Pinpoint the cell where the given text exists, returning its (x, y) midpoint coordinate. 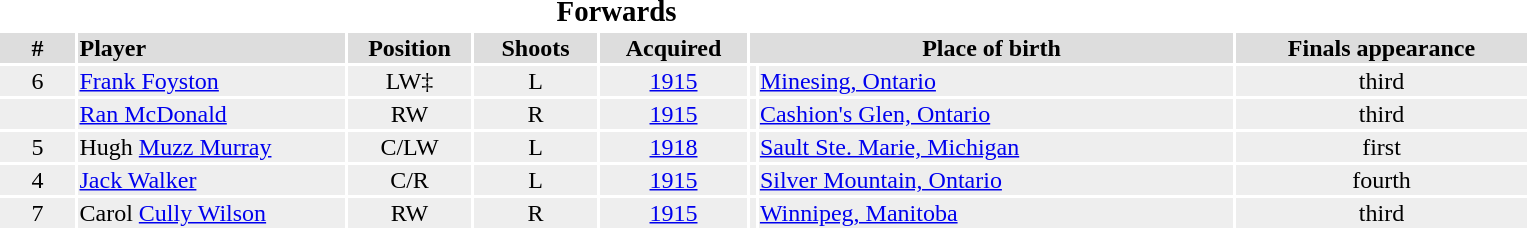
Jack Walker (212, 180)
Ran McDonald (212, 114)
Silver Mountain, Ontario (996, 180)
Hugh Muzz Murray (212, 147)
7 (38, 213)
Position (410, 48)
# (38, 48)
Player (212, 48)
Cashion's Glen, Ontario (996, 114)
Shoots (536, 48)
LW‡ (410, 81)
C/LW (410, 147)
Sault Ste. Marie, Michigan (996, 147)
first (1382, 147)
Finals appearance (1382, 48)
5 (38, 147)
C/R (410, 180)
Acquired (674, 48)
Minesing, Ontario (996, 81)
Winnipeg, Manitoba (996, 213)
1918 (674, 147)
Frank Foyston (212, 81)
Place of birth (992, 48)
fourth (1382, 180)
Carol Cully Wilson (212, 213)
6 (38, 81)
4 (38, 180)
